Locate the cell with the specified text and output its [X, Y] center coordinate. 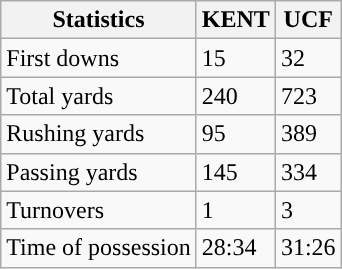
389 [308, 134]
15 [236, 58]
First downs [99, 58]
145 [236, 172]
95 [236, 134]
32 [308, 58]
28:34 [236, 248]
Total yards [99, 96]
240 [236, 96]
723 [308, 96]
Passing yards [99, 172]
1 [236, 210]
Time of possession [99, 248]
Statistics [99, 20]
31:26 [308, 248]
3 [308, 210]
334 [308, 172]
UCF [308, 20]
KENT [236, 20]
Rushing yards [99, 134]
Turnovers [99, 210]
